Capture the cell that displays the provided text and extract its (x, y) central coordinate. 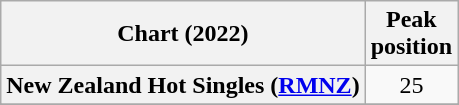
Peakposition (411, 34)
Chart (2022) (183, 34)
New Zealand Hot Singles (RMNZ) (183, 85)
25 (411, 85)
